Search for the cell housing the specified text and yield its (x, y) center coordinate. 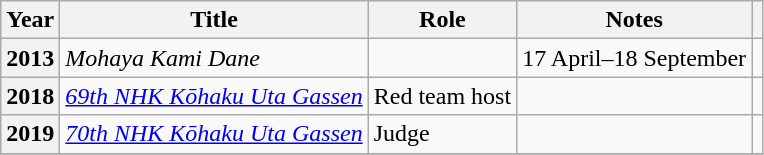
69th NHK Kōhaku Uta Gassen (214, 96)
2018 (30, 96)
Year (30, 20)
Notes (634, 20)
Mohaya Kami Dane (214, 58)
2019 (30, 134)
2013 (30, 58)
Judge (442, 134)
Role (442, 20)
17 April–18 September (634, 58)
70th NHK Kōhaku Uta Gassen (214, 134)
Red team host (442, 96)
Title (214, 20)
